Search for the cell housing the specified text and yield its [x, y] center coordinate. 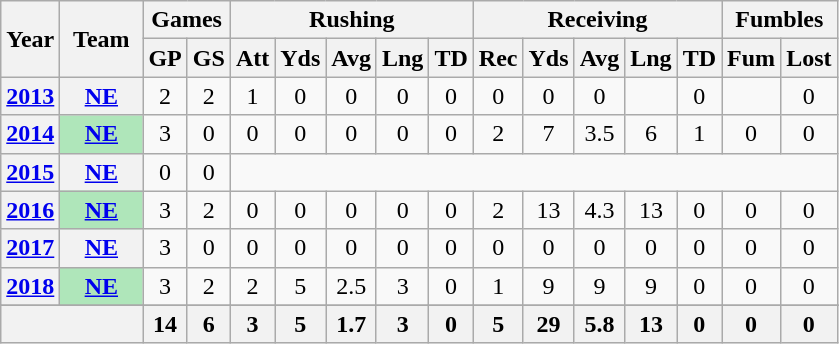
4.3 [600, 210]
2017 [30, 248]
2018 [30, 286]
Rushing [352, 20]
Att [252, 58]
Year [30, 39]
Fumbles [780, 20]
GS [208, 58]
2015 [30, 172]
1.7 [352, 324]
29 [548, 324]
2013 [30, 96]
Rec [498, 58]
Lost [809, 58]
5.8 [600, 324]
Receiving [597, 20]
Games [186, 20]
14 [165, 324]
2014 [30, 134]
2016 [30, 210]
GP [165, 58]
Fum [752, 58]
Team [102, 39]
7 [548, 134]
2.5 [352, 286]
3.5 [600, 134]
